Scan for the cell matching the given text and deliver its [X, Y] coordinate at center. 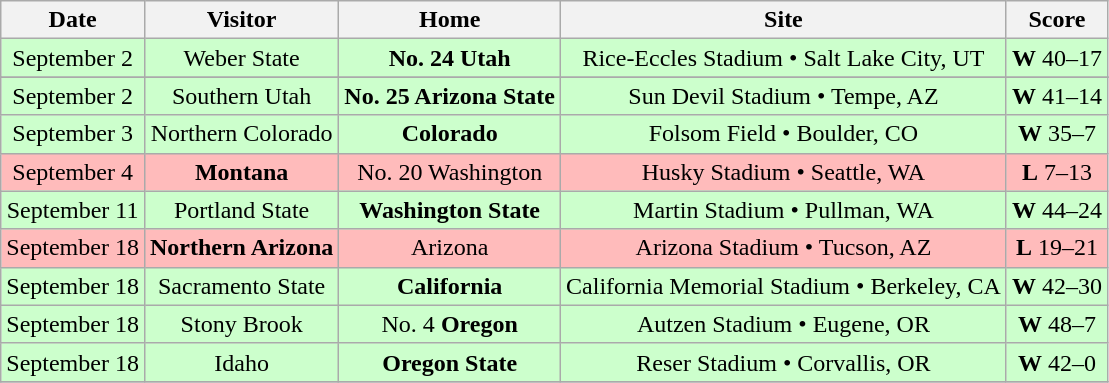
L 19–21 [1056, 248]
Reser Stadium • Corvallis, OR [784, 362]
Autzen Stadium • Eugene, OR [784, 324]
Score [1056, 20]
Colorado [450, 134]
September 11 [73, 210]
Oregon State [450, 362]
Rice-Eccles Stadium • Salt Lake City, UT [784, 58]
Southern Utah [241, 96]
Visitor [241, 20]
September 3 [73, 134]
California Memorial Stadium • Berkeley, CA [784, 286]
Portland State [241, 210]
California [450, 286]
Montana [241, 172]
W 48–7 [1056, 324]
Weber State [241, 58]
Home [450, 20]
W 40–17 [1056, 58]
Stony Brook [241, 324]
September 4 [73, 172]
Husky Stadium • Seattle, WA [784, 172]
Martin Stadium • Pullman, WA [784, 210]
W 42–0 [1056, 362]
No. 25 Arizona State [450, 96]
No. 4 Oregon [450, 324]
No. 20 Washington [450, 172]
Sacramento State [241, 286]
No. 24 Utah [450, 58]
Idaho [241, 362]
Northern Colorado [241, 134]
Arizona [450, 248]
W 41–14 [1056, 96]
Washington State [450, 210]
W 44–24 [1056, 210]
W 42–30 [1056, 286]
Folsom Field • Boulder, CO [784, 134]
Northern Arizona [241, 248]
L 7–13 [1056, 172]
W 35–7 [1056, 134]
Arizona Stadium • Tucson, AZ [784, 248]
Site [784, 20]
Date [73, 20]
Sun Devil Stadium • Tempe, AZ [784, 96]
